For the text-containing cell, return its midpoint in [x, y] coordinate format. 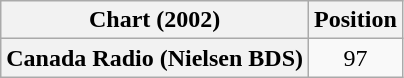
Chart (2002) [155, 20]
Canada Radio (Nielsen BDS) [155, 58]
Position [356, 20]
97 [356, 58]
